Output the [X, Y] coordinate of the center of the cell containing the given text.  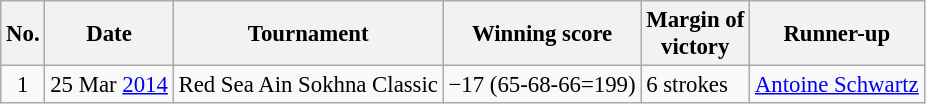
1 [23, 85]
Antoine Schwartz [837, 85]
Date [109, 34]
25 Mar 2014 [109, 85]
No. [23, 34]
Margin ofvictory [696, 34]
−17 (65-68-66=199) [542, 85]
Red Sea Ain Sokhna Classic [308, 85]
Tournament [308, 34]
6 strokes [696, 85]
Winning score [542, 34]
Runner-up [837, 34]
